Detect which cell encompasses the target text, then output its [X, Y] center coordinate. 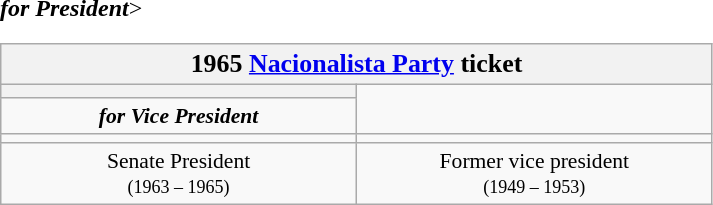
Senate President(1963 – 1965) [179, 174]
1965 Nacionalista Party ticket [356, 64]
for Vice President [179, 116]
Former vice president(1949 – 1953) [534, 174]
